Return [X, Y] of the center of cell containing provided text 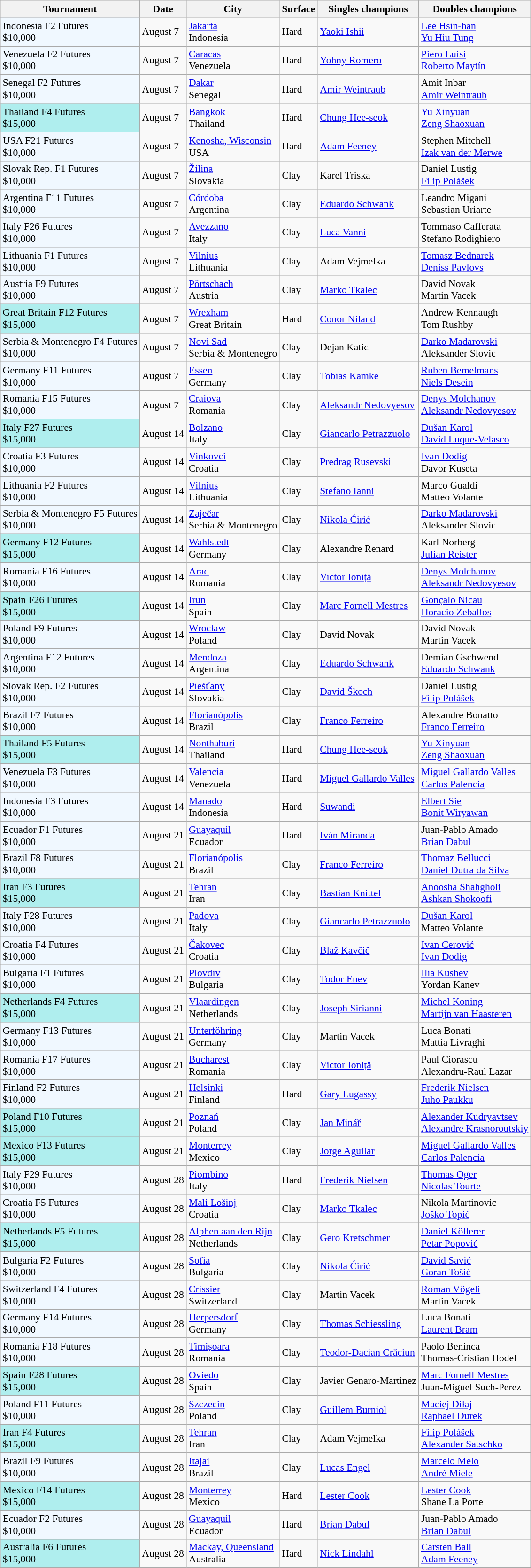
Netherlands F4 Futures$15,000 [70, 1008]
SofiaBulgaria [233, 1266]
Finland F2 Futures$10,000 [70, 1094]
PiešťanySlovakia [233, 692]
ČakovecCroatia [233, 951]
Romania F15 Futures$10,000 [70, 405]
Kenosha, WisconsinUSA [233, 147]
WahlstedtGermany [233, 549]
Mexico F13 Futures$15,000 [70, 1152]
Romania F16 Futures$10,000 [70, 577]
Stefano Ianni [368, 491]
Bastian Knittel [368, 893]
Gero Kretschmer [368, 1237]
Alexander Kudryavtsev Alexandre Krasnoroutskiy [475, 1123]
Anoosha Shahgholi Ashkan Shokoofi [475, 893]
Paolo Beninca Thomas-Cristian Hodel [475, 1353]
Lee Hsin-han Yu Hiu Tung [475, 32]
Netherlands F5 Futures$15,000 [70, 1237]
Yohny Romero [368, 60]
Ivan Cerović Ivan Dodig [475, 951]
BucharestRomania [233, 1065]
Doubles champions [475, 9]
Argentina F12 Futures$10,000 [70, 663]
CrissierSwitzerland [233, 1295]
David Novak [368, 634]
Germany F12 Futures$15,000 [70, 549]
Stephen Mitchell Izak van der Merwe [475, 147]
Ecuador F1 Futures$10,000 [70, 835]
Slovak Rep. F2 Futures$10,000 [70, 692]
Thailand F4 Futures$15,000 [70, 117]
Ruben Bemelmans Niels Desein [475, 376]
Serbia & Montenegro F4 Futures$10,000 [70, 348]
WrocławPoland [233, 634]
Miguel Gallardo Valles [368, 778]
Croatia F4 Futures$10,000 [70, 951]
Thomas Oger Nicolas Tourte [475, 1180]
AradRomania [233, 577]
ItajaíBrazil [233, 1467]
Germany F11 Futures$10,000 [70, 376]
Mexico F14 Futures$15,000 [70, 1496]
Piero Luisi Roberto Maytín [475, 60]
Nikola Martinovic Joško Topić [475, 1209]
Romania F18 Futures$10,000 [70, 1353]
Karel Triska [368, 175]
AvezzanoItaly [233, 233]
Senegal F2 Futures$10,000 [70, 89]
Frederik Nielsen Juho Paukku [475, 1094]
MendozaArgentina [233, 663]
Dušan Karol David Luque-Velasco [475, 434]
Croatia F5 Futures$10,000 [70, 1209]
PörtschachAustria [233, 290]
Todor Enev [368, 979]
Tommaso Cafferata Stefano Rodighiero [475, 233]
CraiovaRomania [233, 405]
SzczecinPoland [233, 1410]
Marco Gualdi Matteo Volante [475, 491]
Maciej Diłaj Raphael Durek [475, 1410]
Novi SadSerbia & Montenegro [233, 348]
Brazil F9 Futures$10,000 [70, 1467]
Mali LošinjCroatia [233, 1209]
Luca Bonati Mattia Livraghi [475, 1036]
Argentina F11 Futures$10,000 [70, 204]
Italy F28 Futures$10,000 [70, 922]
Amir Weintraub [368, 89]
Spain F28 Futures$15,000 [70, 1381]
PoznańPoland [233, 1123]
Indonesia F2 Futures$10,000 [70, 32]
Indonesia F3 Futures$10,000 [70, 807]
ZaječarSerbia & Montenegro [233, 520]
Iran F4 Futures$15,000 [70, 1438]
Switzerland F4 Futures$10,000 [70, 1295]
Austria F9 Futures$10,000 [70, 290]
Lithuania F1 Futures$10,000 [70, 261]
Blaž Kavčič [368, 951]
Iván Miranda [368, 835]
EssenGermany [233, 376]
JakartaIndonesia [233, 32]
Bulgaria F1 Futures$10,000 [70, 979]
Elbert Sie Bonit Wiryawan [475, 807]
Alexandre Renard [368, 549]
Dejan Katic [368, 348]
Italy F26 Futures$10,000 [70, 233]
City [233, 9]
IrunSpain [233, 606]
Marc Fornell Mestres [368, 606]
Lucas Engel [368, 1467]
TimișoaraRomania [233, 1353]
Javier Genaro-Martinez [368, 1381]
CórdobaArgentina [233, 204]
BolzanoItaly [233, 434]
Brazil F8 Futures$10,000 [70, 864]
Dušan Karol Matteo Volante [475, 922]
Yaoki Ishii [368, 32]
PiombinoItaly [233, 1180]
ManadoIndonesia [233, 807]
Luca Vanni [368, 233]
HelsinkiFinland [233, 1094]
CaracasVenezuela [233, 60]
Poland F10 Futures$15,000 [70, 1123]
Lester Cook [368, 1496]
Michel Koning Martijn van Haasteren [475, 1008]
USA F21 Futures$10,000 [70, 147]
PlovdivBulgaria [233, 979]
Roman Vögeli Martin Vacek [475, 1295]
Germany F13 Futures$10,000 [70, 1036]
Brian Dabul [368, 1525]
Filip Polášek Alexander Satschko [475, 1438]
Nick Lindahl [368, 1553]
David Škoch [368, 692]
Venezuela F3 Futures$10,000 [70, 778]
Karl Norberg Julian Reister [475, 549]
Serbia & Montenegro F5 Futures$10,000 [70, 520]
Ivan Dodig Davor Kuseta [475, 462]
Tobias Kamke [368, 376]
OviedoSpain [233, 1381]
Spain F26 Futures$15,000 [70, 606]
Teodor-Dacian Crăciun [368, 1353]
Venezuela F2 Futures$10,000 [70, 60]
ŽilinaSlovakia [233, 175]
NonthaburiThailand [233, 750]
Brazil F7 Futures$10,000 [70, 721]
Ecuador F2 Futures$10,000 [70, 1525]
Australia F6 Futures$15,000 [70, 1553]
Jorge Aguilar [368, 1152]
Marcelo Melo André Miele [475, 1467]
UnterföhringGermany [233, 1036]
Bulgaria F2 Futures$10,000 [70, 1266]
Thailand F5 Futures$15,000 [70, 750]
Guillem Burniol [368, 1410]
Date [162, 9]
Croatia F3 Futures$10,000 [70, 462]
Iran F3 Futures$15,000 [70, 893]
Carsten Ball Adam Feeney [475, 1553]
Paul Ciorascu Alexandru-Raul Lazar [475, 1065]
WrexhamGreat Britain [233, 318]
Slovak Rep. F1 Futures$10,000 [70, 175]
Lester Cook Shane La Porte [475, 1496]
Singles champions [368, 9]
Andrew Kennaugh Tom Rushby [475, 318]
DakarSenegal [233, 89]
Great Britain F12 Futures$15,000 [70, 318]
Thomas Schiessling [368, 1324]
Poland F9 Futures$10,000 [70, 634]
Tomasz Bednarek Deniss Pavlovs [475, 261]
Demian Gschwend Eduardo Schwank [475, 663]
Alphen aan den RijnNetherlands [233, 1237]
Frederik Nielsen [368, 1180]
David Savić Goran Tošić [475, 1266]
Tournament [70, 9]
Leandro Migani Sebastian Uriarte [475, 204]
Poland F11 Futures$10,000 [70, 1410]
VlaardingenNetherlands [233, 1008]
Germany F14 Futures$10,000 [70, 1324]
PadovaItaly [233, 922]
Romania F17 Futures$10,000 [70, 1065]
BangkokThailand [233, 117]
Thomaz Bellucci Daniel Dutra da Silva [475, 864]
Aleksandr Nedovyesov [368, 405]
Amit Inbar Amir Weintraub [475, 89]
ValenciaVenezuela [233, 778]
Ilia Kushev Yordan Kanev [475, 979]
Suwandi [368, 807]
HerpersdorfGermany [233, 1324]
Conor Niland [368, 318]
Luca Bonati Laurent Bram [475, 1324]
Marc Fornell Mestres Juan-Miguel Such-Perez [475, 1381]
Jan Minář [368, 1123]
Alexandre Bonatto Franco Ferreiro [475, 721]
Joseph Sirianni [368, 1008]
Italy F27 Futures$15,000 [70, 434]
Predrag Rusevski [368, 462]
Gonçalo Nicau Horacio Zeballos [475, 606]
VinkovciCroatia [233, 462]
Adam Feeney [368, 147]
Mackay, QueenslandAustralia [233, 1553]
Lithuania F2 Futures$10,000 [70, 491]
Surface [299, 9]
Gary Lugassy [368, 1094]
Daniel Köllerer Petar Popović [475, 1237]
Italy F29 Futures$10,000 [70, 1180]
